Scan for the cell matching the given text and deliver its (x, y) coordinate at center. 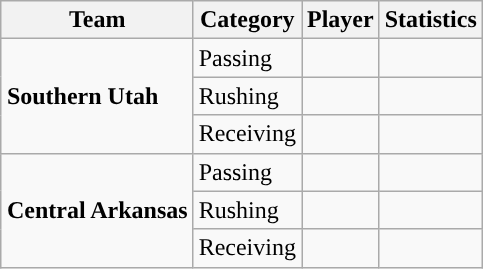
Southern Utah (97, 96)
Category (247, 20)
Team (97, 20)
Central Arkansas (97, 210)
Player (341, 20)
Statistics (430, 20)
